Detect which cell encompasses the target text, then output its [X, Y] center coordinate. 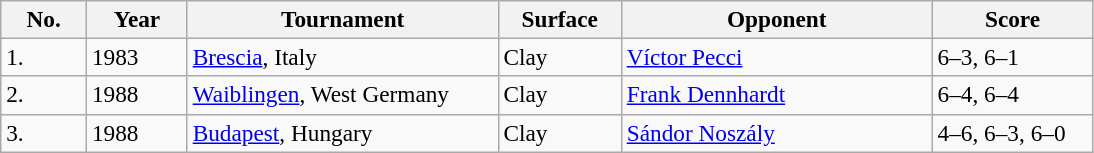
Brescia, Italy [342, 57]
4–6, 6–3, 6–0 [1012, 133]
Sándor Noszály [776, 133]
1983 [138, 57]
Surface [560, 19]
6–4, 6–4 [1012, 95]
6–3, 6–1 [1012, 57]
3. [44, 133]
Frank Dennhardt [776, 95]
No. [44, 19]
Waiblingen, West Germany [342, 95]
2. [44, 95]
1. [44, 57]
Year [138, 19]
Tournament [342, 19]
Score [1012, 19]
Víctor Pecci [776, 57]
Opponent [776, 19]
Budapest, Hungary [342, 133]
